Determine the [X, Y] coordinate at the center of the cell enclosing the given text.  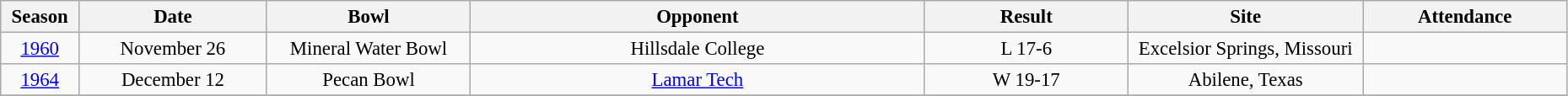
L 17-6 [1026, 49]
December 12 [174, 80]
Hillsdale College [698, 49]
Mineral Water Bowl [368, 49]
Date [174, 17]
W 19-17 [1026, 80]
1964 [40, 80]
Season [40, 17]
November 26 [174, 49]
Result [1026, 17]
1960 [40, 49]
Bowl [368, 17]
Site [1245, 17]
Abilene, Texas [1245, 80]
Excelsior Springs, Missouri [1245, 49]
Opponent [698, 17]
Pecan Bowl [368, 80]
Attendance [1464, 17]
Lamar Tech [698, 80]
